Search for the cell housing the specified text and yield its [X, Y] center coordinate. 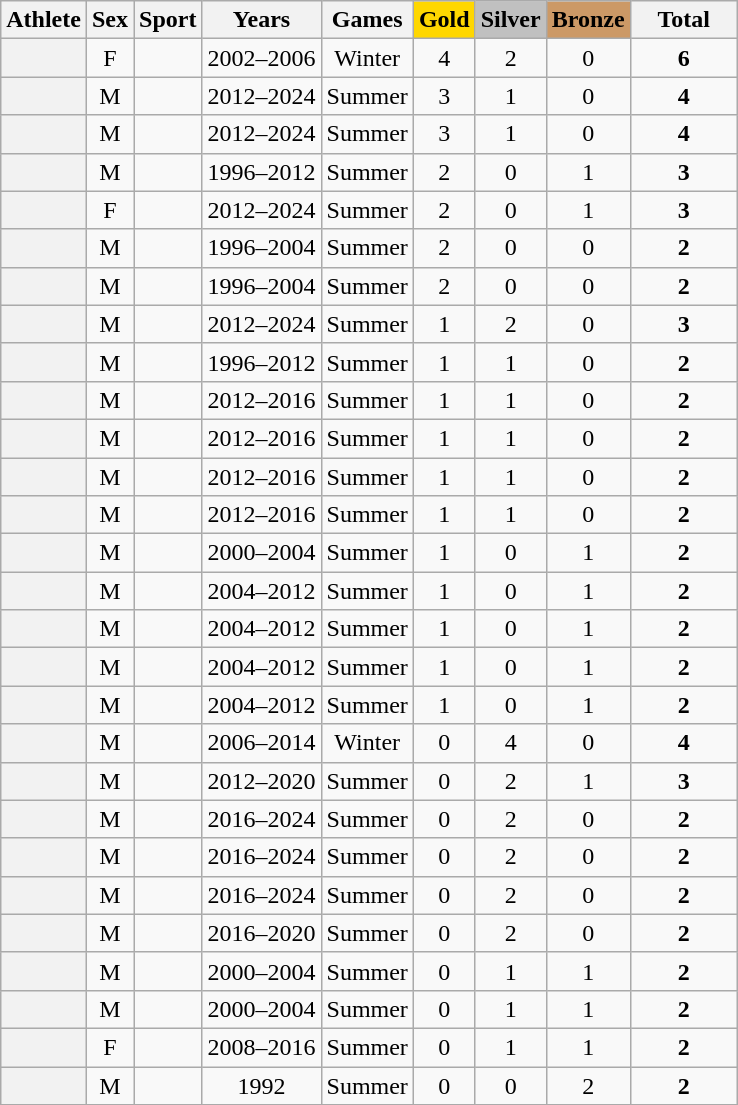
2012–2020 [262, 781]
6 [684, 58]
2008–2016 [262, 1047]
Athlete [44, 20]
2002–2006 [262, 58]
Sex [110, 20]
1992 [262, 1085]
2006–2014 [262, 743]
Total [684, 20]
Years [262, 20]
Silver [510, 20]
Sport [168, 20]
Games [367, 20]
Bronze [588, 20]
Gold [444, 20]
2016–2020 [262, 933]
